Capture the cell that displays the provided text and extract its [x, y] central coordinate. 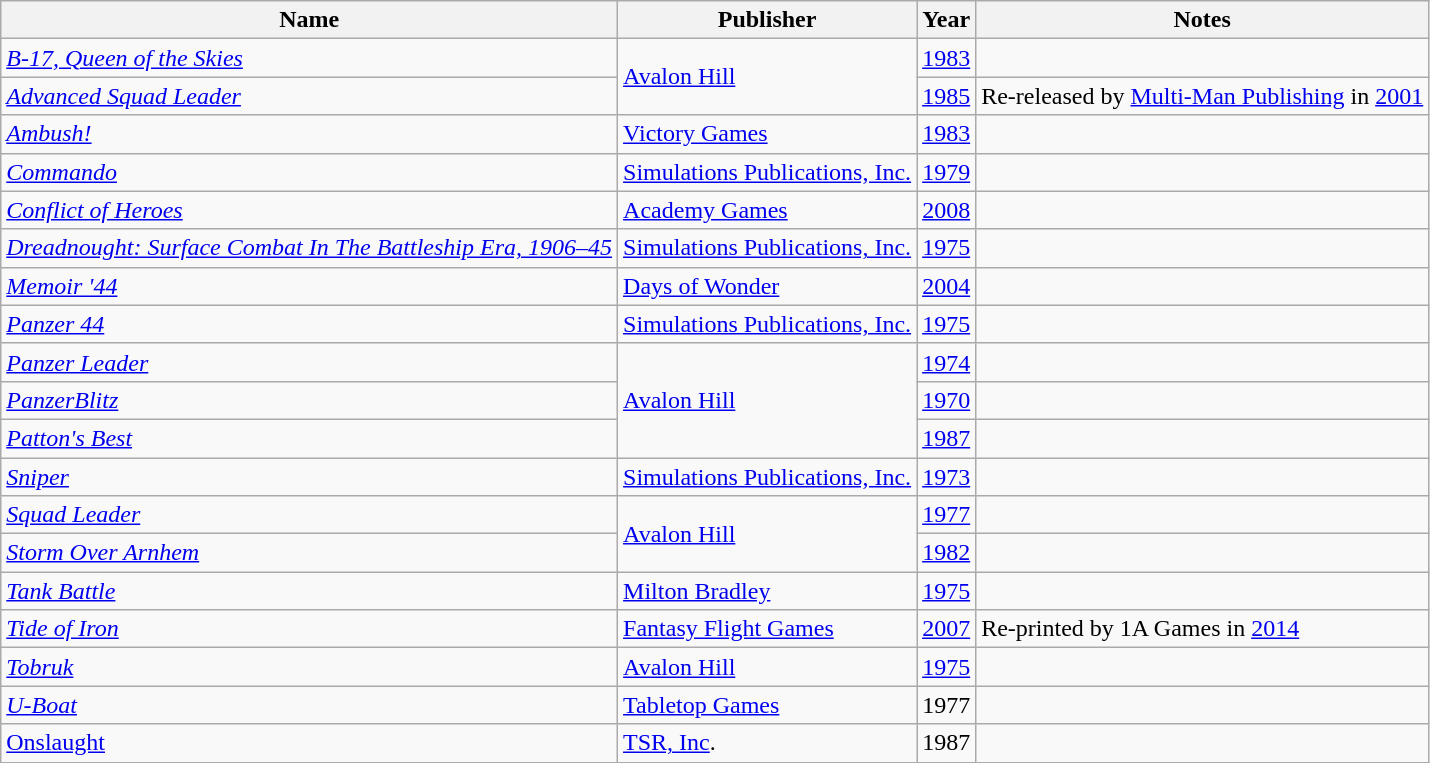
TSR, Inc. [768, 743]
Academy Games [768, 210]
Conflict of Heroes [310, 210]
Sniper [310, 477]
Storm Over Arnhem [310, 553]
Tobruk [310, 667]
Re-released by Multi-Man Publishing in 2001 [1202, 96]
Year [946, 20]
1970 [946, 400]
Panzer Leader [310, 362]
1974 [946, 362]
Onslaught [310, 743]
Panzer 44 [310, 324]
U-Boat [310, 705]
1979 [946, 172]
Victory Games [768, 134]
1973 [946, 477]
Days of Wonder [768, 286]
Re-printed by 1A Games in 2014 [1202, 629]
1985 [946, 96]
Fantasy Flight Games [768, 629]
2007 [946, 629]
B-17, Queen of the Skies [310, 58]
Memoir '44 [310, 286]
Advanced Squad Leader [310, 96]
Ambush! [310, 134]
Name [310, 20]
Dreadnought: Surface Combat In The Battleship Era, 1906–45 [310, 248]
Squad Leader [310, 515]
Notes [1202, 20]
2004 [946, 286]
Tabletop Games [768, 705]
2008 [946, 210]
Publisher [768, 20]
Milton Bradley [768, 591]
Tide of Iron [310, 629]
PanzerBlitz [310, 400]
Patton's Best [310, 438]
Tank Battle [310, 591]
1982 [946, 553]
Commando [310, 172]
